Return [X, Y] of the center of cell containing provided text 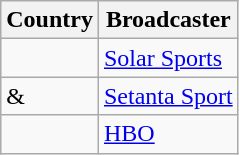
Broadcaster [168, 20]
Country [50, 20]
Setanta Sport [168, 96]
HBO [168, 134]
Solar Sports [168, 58]
& [50, 96]
